Pinpoint the cell where the given text exists, returning its (x, y) midpoint coordinate. 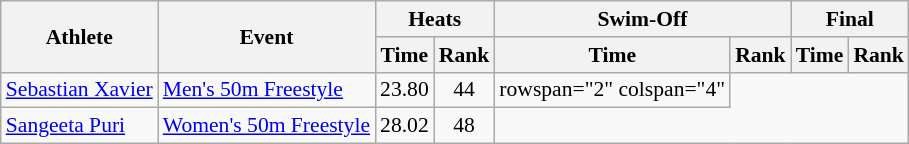
Final (850, 19)
rowspan="2" colspan="4" (612, 90)
23.80 (404, 90)
Sebastian Xavier (80, 90)
Heats (434, 19)
44 (464, 90)
Athlete (80, 36)
Sangeeta Puri (80, 126)
48 (464, 126)
Swim-Off (642, 19)
Event (266, 36)
Men's 50m Freestyle (266, 90)
Women's 50m Freestyle (266, 126)
28.02 (404, 126)
